Identify which cell holds the provided text, then report its (X, Y) central coordinate. 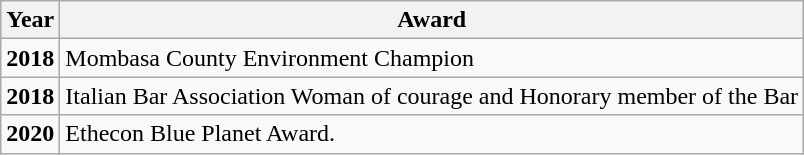
Year (30, 20)
Italian Bar Association Woman of courage and Honorary member of the Bar (432, 96)
Award (432, 20)
2020 (30, 134)
Ethecon Blue Planet Award. (432, 134)
Mombasa County Environment Champion (432, 58)
